Provide the [X, Y] coordinate of the cell's center where the given text is located.  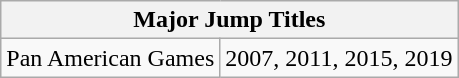
Pan American Games [110, 58]
Major Jump Titles [230, 20]
2007, 2011, 2015, 2019 [339, 58]
